Detect which cell encompasses the target text, then output its (x, y) center coordinate. 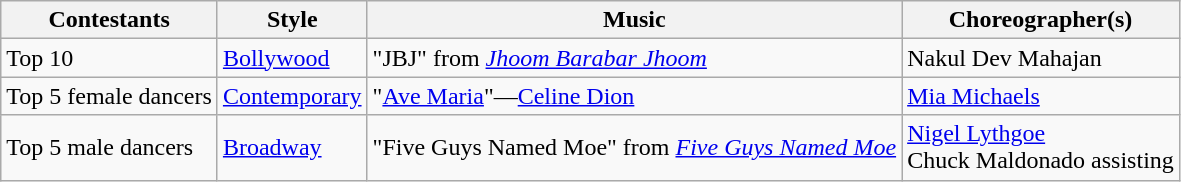
Style (292, 20)
Top 5 female dancers (110, 96)
Broadway (292, 148)
"Ave Maria"—Celine Dion (634, 96)
Mia Michaels (1041, 96)
Nakul Dev Mahajan (1041, 58)
"Five Guys Named Moe" from Five Guys Named Moe (634, 148)
Top 5 male dancers (110, 148)
Choreographer(s) (1041, 20)
Contestants (110, 20)
Contemporary (292, 96)
Bollywood (292, 58)
Nigel LythgoeChuck Maldonado assisting (1041, 148)
Music (634, 20)
"JBJ" from Jhoom Barabar Jhoom (634, 58)
Top 10 (110, 58)
